Extract the (X, Y) coordinate from the center of the cell holding the provided text.  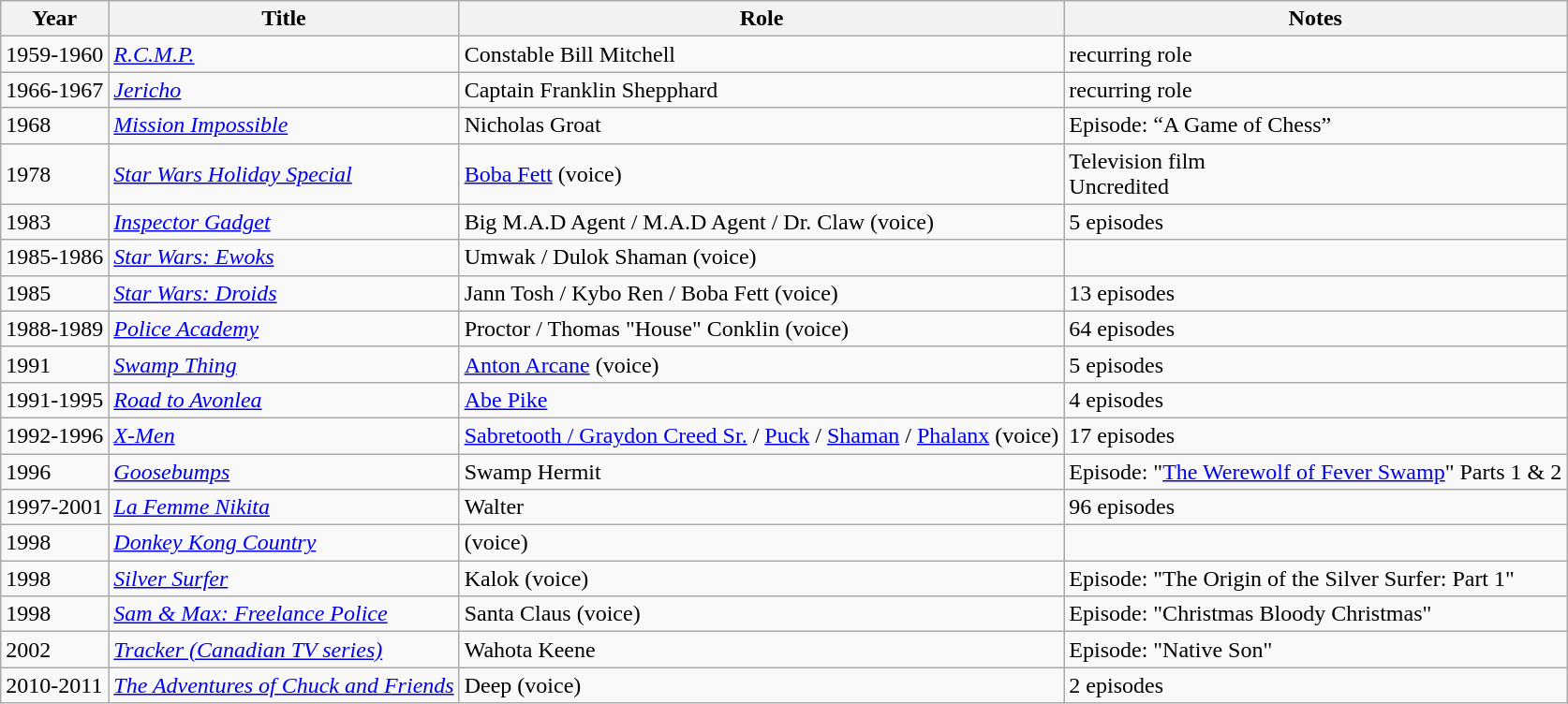
1992-1996 (54, 435)
Episode: “A Game of Chess” (1315, 125)
Star Wars Holiday Special (284, 174)
Notes (1315, 19)
2 episodes (1315, 685)
Episode: "Native Son" (1315, 650)
Star Wars: Ewoks (284, 257)
1988-1989 (54, 329)
96 episodes (1315, 507)
2002 (54, 650)
Road to Avonlea (284, 400)
Walter (762, 507)
Sabretooth / Graydon Creed Sr. / Puck / Shaman / Phalanx (voice) (762, 435)
Donkey Kong Country (284, 543)
Role (762, 19)
13 episodes (1315, 293)
La Femme Nikita (284, 507)
Episode: "The Werewolf of Fever Swamp" Parts 1 & 2 (1315, 471)
Tracker (Canadian TV series) (284, 650)
The Adventures of Chuck and Friends (284, 685)
Anton Arcane (voice) (762, 364)
1978 (54, 174)
Umwak / Dulok Shaman (voice) (762, 257)
1991 (54, 364)
Episode: "The Origin of the Silver Surfer: Part 1" (1315, 579)
1968 (54, 125)
Title (284, 19)
Jericho (284, 90)
Year (54, 19)
Swamp Thing (284, 364)
Goosebumps (284, 471)
1991-1995 (54, 400)
R.C.M.P. (284, 54)
Jann Tosh / Kybo Ren / Boba Fett (voice) (762, 293)
Inspector Gadget (284, 222)
Abe Pike (762, 400)
64 episodes (1315, 329)
(voice) (762, 543)
Deep (voice) (762, 685)
1985-1986 (54, 257)
X-Men (284, 435)
1959-1960 (54, 54)
Television film Uncredited (1315, 174)
Police Academy (284, 329)
Kalok (voice) (762, 579)
Episode: "Christmas Bloody Christmas" (1315, 614)
17 episodes (1315, 435)
Boba Fett (voice) (762, 174)
Proctor / Thomas "House" Conklin (voice) (762, 329)
Mission Impossible (284, 125)
1966-1967 (54, 90)
Captain Franklin Shepphard (762, 90)
Santa Claus (voice) (762, 614)
Wahota Keene (762, 650)
Nicholas Groat (762, 125)
Swamp Hermit (762, 471)
1997-2001 (54, 507)
Star Wars: Droids (284, 293)
2010-2011 (54, 685)
1983 (54, 222)
4 episodes (1315, 400)
1985 (54, 293)
Constable Bill Mitchell (762, 54)
Silver Surfer (284, 579)
Big M.A.D Agent / M.A.D Agent / Dr. Claw (voice) (762, 222)
1996 (54, 471)
Sam & Max: Freelance Police (284, 614)
